Search for the cell housing the specified text and yield its (X, Y) center coordinate. 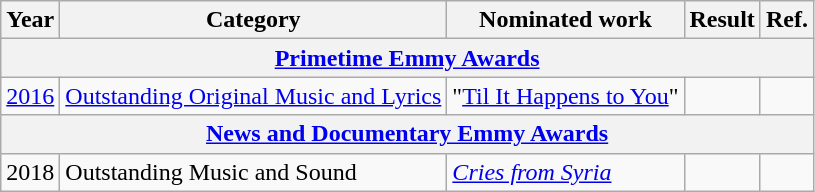
Year (30, 20)
Result (722, 20)
Cries from Syria (566, 172)
Primetime Emmy Awards (408, 58)
Nominated work (566, 20)
2018 (30, 172)
2016 (30, 96)
Outstanding Original Music and Lyrics (254, 96)
News and Documentary Emmy Awards (408, 134)
"Til It Happens to You" (566, 96)
Category (254, 20)
Outstanding Music and Sound (254, 172)
Ref. (786, 20)
